Extract the [X, Y] coordinate from the center of the cell holding the provided text.  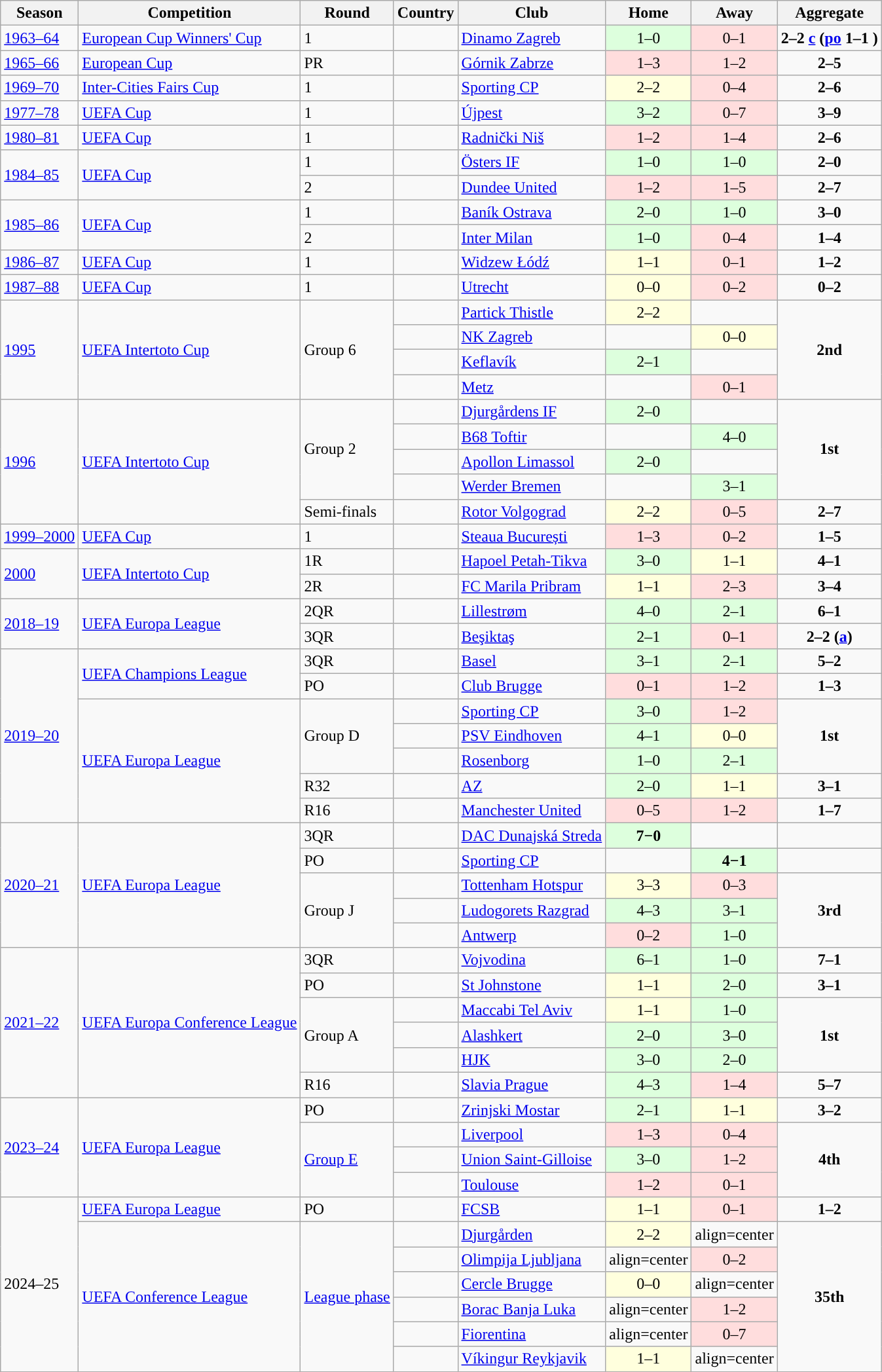
Union Saint-Gilloise [532, 1160]
2–2 c (po 1–1 ) [829, 38]
2024–25 [39, 1284]
Inter Milan [532, 237]
Alashkert [532, 1035]
1980–81 [39, 138]
UEFA Champions League [190, 673]
Group D [347, 735]
2–3 [735, 586]
European Cup Winners' Cup [190, 38]
Östers IF [532, 162]
1999–2000 [39, 536]
2020–21 [39, 885]
Baník Ostrava [532, 212]
Olimpija Ljubljana [532, 1259]
2000 [39, 574]
Away [735, 13]
Aggregate [829, 13]
Round [347, 13]
Apollon Limassol [532, 462]
Manchester United [532, 811]
Werder Bremen [532, 487]
2018–19 [39, 623]
Hapoel Petah-Tikva [532, 561]
3–9 [829, 113]
Group 6 [347, 350]
Inter-Cities Fairs Cup [190, 88]
Toulouse [532, 1185]
7–1 [829, 960]
Djurgården [532, 1234]
Beşiktaş [532, 636]
3rd [829, 910]
1965–66 [39, 63]
0–3 [735, 885]
Metz [532, 387]
35th [829, 1297]
2019–20 [39, 735]
Maccabi Tel Aviv [532, 1010]
Rosenborg [532, 761]
1984–85 [39, 175]
B68 Toftir [532, 437]
Utrecht [532, 287]
Slavia Prague [532, 1085]
5–2 [829, 661]
League phase [347, 1297]
Újpest [532, 113]
R32 [347, 786]
7−0 [648, 836]
1987–88 [39, 287]
Radnički Niš [532, 138]
Club [532, 13]
Lillestrøm [532, 611]
PR [347, 63]
Vojvodina [532, 960]
1R [347, 561]
1986–87 [39, 262]
1969–70 [39, 88]
UEFA Europa Conference League [190, 1022]
2–5 [829, 63]
Steaua București [532, 536]
Cercle Brugge [532, 1284]
2QR [347, 611]
European Cup [190, 63]
4−1 [735, 861]
NK Zagreb [532, 337]
3–3 [648, 885]
AZ [532, 786]
Rotor Volgograd [532, 511]
Liverpool [532, 1135]
Ludogorets Razgrad [532, 910]
Tottenham Hotspur [532, 885]
Group A [347, 1035]
Competition [190, 13]
2021–22 [39, 1022]
2023–24 [39, 1147]
DAC Dunajská Streda [532, 836]
Club Brugge [532, 686]
Fiorentina [532, 1334]
Dinamo Zagreb [532, 38]
1963–64 [39, 38]
Country [426, 13]
2–2 (a) [829, 636]
Home [648, 13]
3–4 [829, 586]
Partick Thistle [532, 312]
1–7 [829, 811]
2nd [829, 350]
Keflavík [532, 362]
1985–86 [39, 225]
St Johnstone [532, 985]
Widzew Łódź [532, 262]
Group E [347, 1160]
Group J [347, 910]
1995 [39, 350]
HJK [532, 1060]
Season [39, 13]
1996 [39, 462]
Semi-finals [347, 511]
5–7 [829, 1085]
Víkingur Reykjavik [532, 1359]
Borac Banja Luka [532, 1309]
Zrinjski Mostar [532, 1110]
FCSB [532, 1210]
Basel [532, 661]
Górnik Zabrze [532, 63]
Group 2 [347, 449]
2R [347, 586]
PSV Eindhoven [532, 736]
4th [829, 1160]
1977–78 [39, 113]
Dundee United [532, 187]
Antwerp [532, 935]
Djurgårdens IF [532, 412]
FC Marila Pribram [532, 586]
UEFA Conference League [190, 1297]
